Search for the cell housing the specified text and yield its [X, Y] center coordinate. 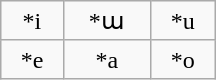
*ɯ [106, 21]
*a [106, 59]
*u [182, 21]
*e [32, 59]
*o [182, 59]
*i [32, 21]
